Locate the cell with the specified text and output its [X, Y] center coordinate. 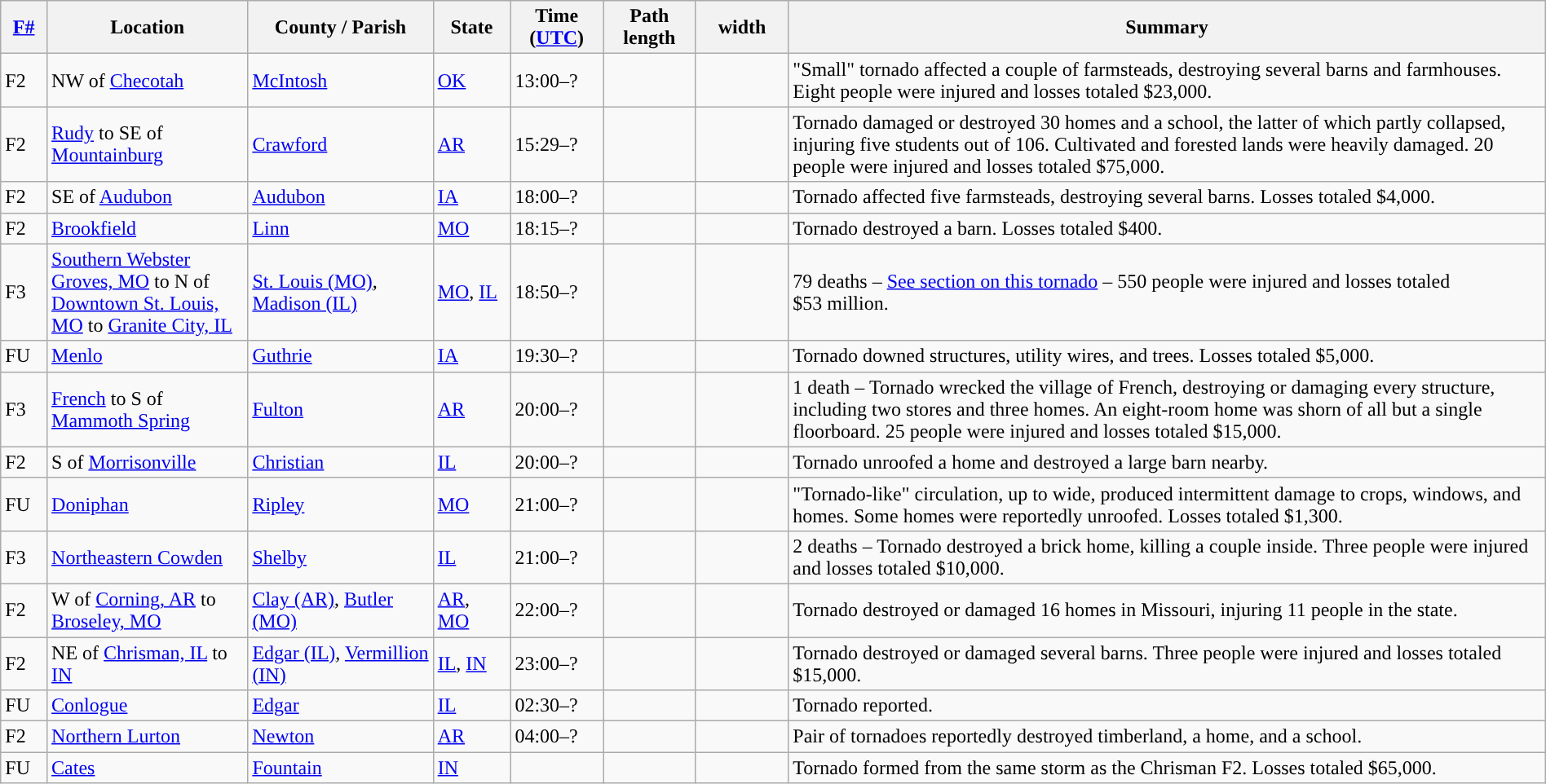
18:50–? [557, 292]
Fountain [341, 768]
MO, IL [471, 292]
Location [148, 28]
19:30–? [557, 356]
State [471, 28]
02:30–? [557, 706]
Edgar [341, 706]
Southern Webster Groves, MO to N of Downtown St. Louis, MO to Granite City, IL [148, 292]
04:00–? [557, 737]
SE of Audubon [148, 197]
AR, MO [471, 610]
Crawford [341, 144]
NW of Checotah [148, 80]
NE of Chrisman, IL to IN [148, 663]
Pair of tornadoes reportedly destroyed timberland, a home, and a school. [1167, 737]
IN [471, 768]
IL, IN [471, 663]
County / Parish [341, 28]
St. Louis (MO), Madison (IL) [341, 292]
Guthrie [341, 356]
Doniphan [148, 504]
Rudy to SE of Mountainburg [148, 144]
width [742, 28]
18:15–? [557, 228]
Northern Lurton [148, 737]
French to S of Mammoth Spring [148, 409]
W of Corning, AR to Broseley, MO [148, 610]
Tornado downed structures, utility wires, and trees. Losses totaled $5,000. [1167, 356]
Tornado destroyed a barn. Losses totaled $400. [1167, 228]
13:00–? [557, 80]
Linn [341, 228]
Tornado affected five farmsteads, destroying several barns. Losses totaled $4,000. [1167, 197]
Tornado reported. [1167, 706]
Christian [341, 462]
Menlo [148, 356]
2 deaths – Tornado destroyed a brick home, killing a couple inside. Three people were injured and losses totaled $10,000. [1167, 557]
Audubon [341, 197]
Clay (AR), Butler (MO) [341, 610]
Tornado destroyed or damaged 16 homes in Missouri, injuring 11 people in the state. [1167, 610]
Tornado unroofed a home and destroyed a large barn nearby. [1167, 462]
23:00–? [557, 663]
Newton [341, 737]
22:00–? [557, 610]
Path length [650, 28]
Tornado formed from the same storm as the Chrisman F2. Losses totaled $65,000. [1167, 768]
Time (UTC) [557, 28]
F# [24, 28]
McIntosh [341, 80]
Summary [1167, 28]
Edgar (IL), Vermillion (IN) [341, 663]
Ripley [341, 504]
Shelby [341, 557]
79 deaths – See section on this tornado – 550 people were injured and losses totaled $53 million. [1167, 292]
18:00–? [557, 197]
"Small" tornado affected a couple of farmsteads, destroying several barns and farmhouses. Eight people were injured and losses totaled $23,000. [1167, 80]
Fulton [341, 409]
Brookfield [148, 228]
Tornado destroyed or damaged several barns. Three people were injured and losses totaled $15,000. [1167, 663]
Northeastern Cowden [148, 557]
OK [471, 80]
Cates [148, 768]
S of Morrisonville [148, 462]
15:29–? [557, 144]
Conlogue [148, 706]
